Extract the [X, Y] coordinate from the center of the cell holding the provided text.  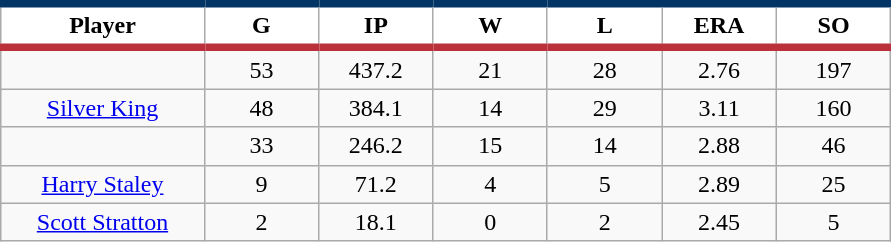
Player [102, 26]
G [261, 26]
160 [833, 108]
33 [261, 146]
246.2 [376, 146]
Harry Staley [102, 184]
ERA [719, 26]
4 [490, 184]
2.76 [719, 68]
9 [261, 184]
53 [261, 68]
15 [490, 146]
46 [833, 146]
48 [261, 108]
3.11 [719, 108]
197 [833, 68]
0 [490, 222]
Silver King [102, 108]
28 [604, 68]
25 [833, 184]
18.1 [376, 222]
29 [604, 108]
L [604, 26]
2.89 [719, 184]
21 [490, 68]
Scott Stratton [102, 222]
2.88 [719, 146]
IP [376, 26]
384.1 [376, 108]
437.2 [376, 68]
W [490, 26]
2.45 [719, 222]
71.2 [376, 184]
SO [833, 26]
